Find where the given text appears and provide that cell's center as [x, y] coordinate. 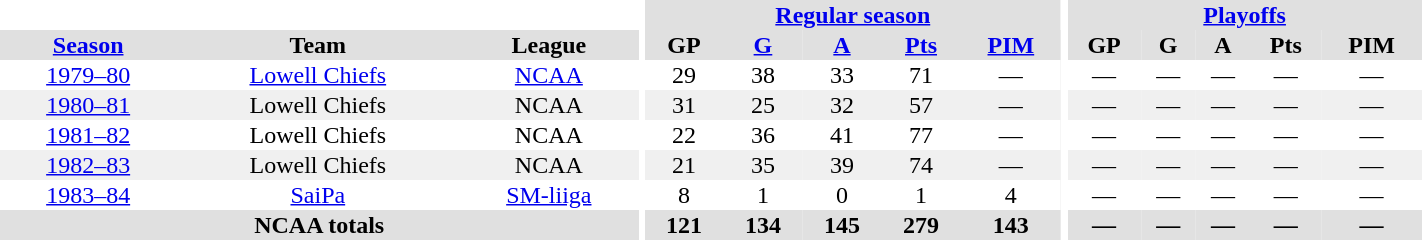
Season [88, 45]
38 [762, 75]
Team [318, 45]
4 [1012, 195]
74 [922, 165]
25 [762, 105]
NCAA totals [319, 225]
32 [842, 105]
279 [922, 225]
SaiPa [318, 195]
31 [684, 105]
57 [922, 105]
Playoffs [1244, 15]
1981–82 [88, 135]
1982–83 [88, 165]
41 [842, 135]
21 [684, 165]
71 [922, 75]
22 [684, 135]
29 [684, 75]
0 [842, 195]
33 [842, 75]
1983–84 [88, 195]
39 [842, 165]
SM-liiga [548, 195]
143 [1012, 225]
Regular season [852, 15]
35 [762, 165]
145 [842, 225]
1979–80 [88, 75]
League [548, 45]
36 [762, 135]
121 [684, 225]
134 [762, 225]
77 [922, 135]
8 [684, 195]
1980–81 [88, 105]
